Provide the [x, y] coordinate of the cell's center where the given text is located.  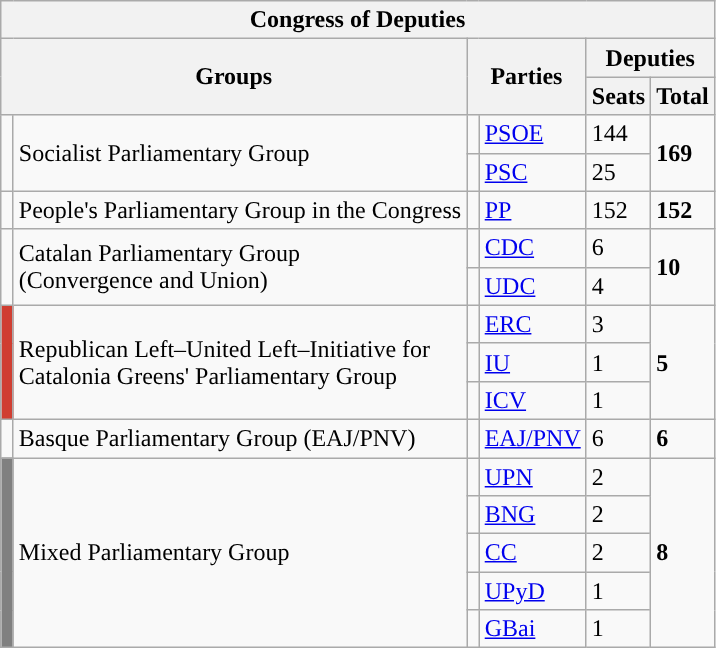
Basque Parliamentary Group (EAJ/PNV) [240, 438]
Deputies [650, 58]
Groups [234, 77]
169 [683, 153]
EAJ/PNV [532, 438]
PSC [532, 172]
Congress of Deputies [358, 20]
5 [683, 362]
CC [532, 553]
UDC [532, 286]
PSOE [532, 134]
UPyD [532, 591]
UPN [532, 477]
10 [683, 267]
Seats [618, 96]
CDC [532, 248]
Parties [527, 77]
ERC [532, 324]
IU [532, 362]
8 [683, 553]
Mixed Parliamentary Group [240, 553]
25 [618, 172]
BNG [532, 515]
Republican Left–United Left–Initiative forCatalonia Greens' Parliamentary Group [240, 362]
ICV [532, 400]
Total [683, 96]
Socialist Parliamentary Group [240, 153]
PP [532, 210]
3 [618, 324]
Catalan Parliamentary Group(Convergence and Union) [240, 267]
144 [618, 134]
4 [618, 286]
People's Parliamentary Group in the Congress [240, 210]
GBai [532, 629]
